Identify which cell holds the provided text, then report its (x, y) central coordinate. 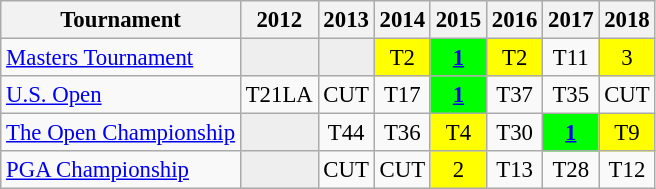
The Open Championship (121, 133)
Masters Tournament (121, 58)
2018 (627, 20)
T35 (571, 95)
T12 (627, 170)
2017 (571, 20)
T11 (571, 58)
T36 (402, 133)
2012 (279, 20)
T13 (515, 170)
T17 (402, 95)
T37 (515, 95)
2013 (346, 20)
T21LA (279, 95)
T4 (458, 133)
PGA Championship (121, 170)
T30 (515, 133)
3 (627, 58)
2 (458, 170)
T44 (346, 133)
2015 (458, 20)
T9 (627, 133)
2016 (515, 20)
T28 (571, 170)
U.S. Open (121, 95)
2014 (402, 20)
Tournament (121, 20)
